Determine the (X, Y) coordinate at the center of the cell enclosing the given text.  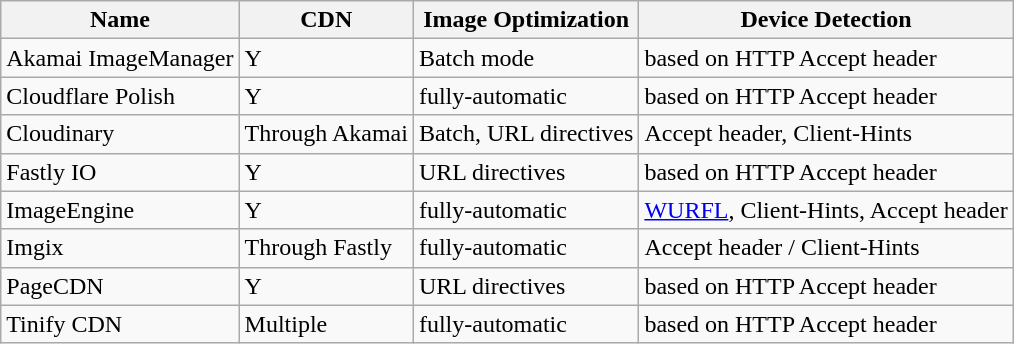
Through Akamai (326, 134)
Cloudinary (120, 134)
Name (120, 20)
PageCDN (120, 286)
Imgix (120, 248)
Image Optimization (526, 20)
Fastly IO (120, 172)
Batch, URL directives (526, 134)
Cloudflare Polish (120, 96)
Akamai ImageManager (120, 58)
Batch mode (526, 58)
Multiple (326, 324)
WURFL, Client-Hints, Accept header (826, 210)
Tinify CDN (120, 324)
Accept header / Client-Hints (826, 248)
Device Detection (826, 20)
Accept header, Client-Hints (826, 134)
ImageEngine (120, 210)
Through Fastly (326, 248)
CDN (326, 20)
